From the cell containing the given text, extract its center point as [x, y] coordinate. 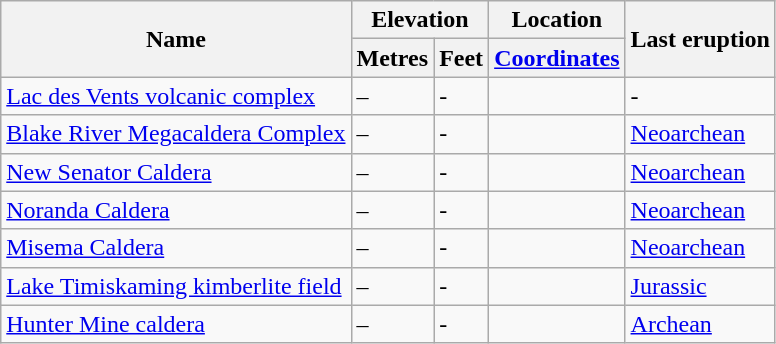
Feet [462, 58]
Lake Timiskaming kimberlite field [176, 286]
Noranda Caldera [176, 210]
Coordinates [557, 58]
Jurassic [700, 286]
New Senator Caldera [176, 172]
Elevation [420, 20]
Blake River Megacaldera Complex [176, 134]
Lac des Vents volcanic complex [176, 96]
Location [557, 20]
Name [176, 39]
Archean [700, 324]
Hunter Mine caldera [176, 324]
Metres [392, 58]
Last eruption [700, 39]
Misema Caldera [176, 248]
